Find where the given text appears and provide that cell's center as [X, Y] coordinate. 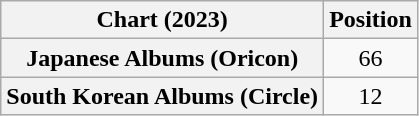
Japanese Albums (Oricon) [162, 58]
Position [371, 20]
Chart (2023) [162, 20]
South Korean Albums (Circle) [162, 96]
66 [371, 58]
12 [371, 96]
